Return the (x, y) coordinate for the center point of the cell that contains the specified text.  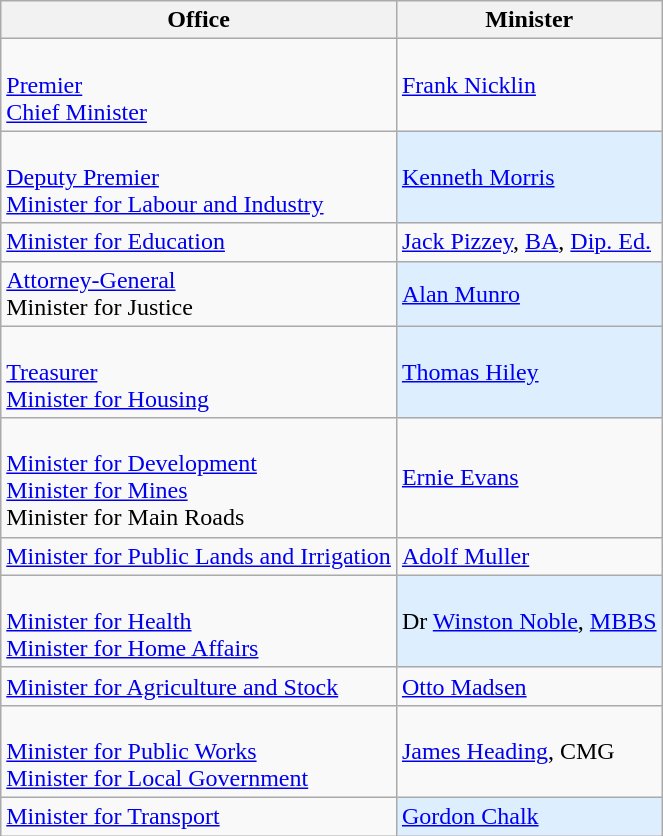
Minister (529, 20)
Thomas Hiley (529, 372)
Deputy Premier Minister for Labour and Industry (199, 177)
Minister for Development Minister for Mines Minister for Main Roads (199, 478)
Office (199, 20)
Adolf Muller (529, 556)
Minister for Health Minister for Home Affairs (199, 621)
Minister for Public Lands and Irrigation (199, 556)
Minister for Education (199, 242)
Gordon Chalk (529, 816)
Treasurer Minister for Housing (199, 372)
Ernie Evans (529, 478)
Premier Chief Minister (199, 85)
James Heading, CMG (529, 751)
Alan Munro (529, 294)
Attorney-GeneralMinister for Justice (199, 294)
Frank Nicklin (529, 85)
Minister for Public Works Minister for Local Government (199, 751)
Otto Madsen (529, 686)
Minister for Transport (199, 816)
Jack Pizzey, BA, Dip. Ed. (529, 242)
Kenneth Morris (529, 177)
Minister for Agriculture and Stock (199, 686)
Dr Winston Noble, MBBS (529, 621)
